For the text-containing cell, return its midpoint in (x, y) coordinate format. 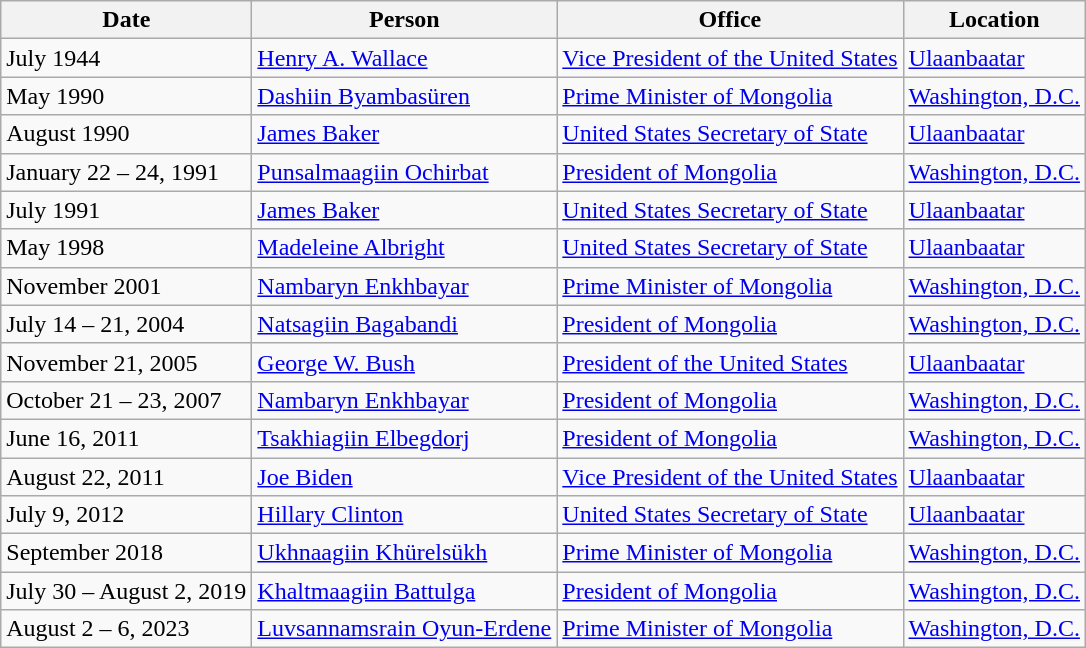
June 16, 2011 (126, 438)
November 21, 2005 (126, 362)
July 1991 (126, 210)
President of the United States (730, 362)
Punsalmaagiin Ochirbat (404, 172)
July 14 – 21, 2004 (126, 324)
August 2 – 6, 2023 (126, 629)
Khaltmaagiin Battulga (404, 591)
Tsakhiagiin Elbegdorj (404, 438)
September 2018 (126, 553)
July 1944 (126, 58)
Madeleine Albright (404, 248)
Hillary Clinton (404, 515)
Location (994, 20)
Luvsannamsrain Oyun-Erdene (404, 629)
Natsagiin Bagabandi (404, 324)
George W. Bush (404, 362)
May 1990 (126, 96)
May 1998 (126, 248)
Henry A. Wallace (404, 58)
October 21 – 23, 2007 (126, 400)
Ukhnaagiin Khürelsükh (404, 553)
January 22 – 24, 1991 (126, 172)
November 2001 (126, 286)
Dashiin Byambasüren (404, 96)
Date (126, 20)
July 9, 2012 (126, 515)
Person (404, 20)
August 1990 (126, 134)
Joe Biden (404, 477)
August 22, 2011 (126, 477)
Office (730, 20)
July 30 – August 2, 2019 (126, 591)
